Return the (x, y) coordinate for the center point of the cell that contains the specified text.  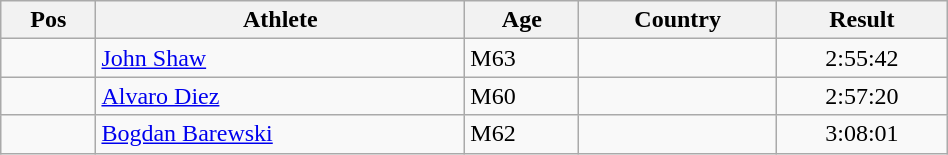
John Shaw (280, 58)
Age (522, 20)
M62 (522, 134)
Bogdan Barewski (280, 134)
Athlete (280, 20)
Country (678, 20)
2:57:20 (862, 96)
Alvaro Diez (280, 96)
M63 (522, 58)
2:55:42 (862, 58)
Pos (48, 20)
Result (862, 20)
M60 (522, 96)
3:08:01 (862, 134)
